Pinpoint the cell where the given text exists, returning its [x, y] midpoint coordinate. 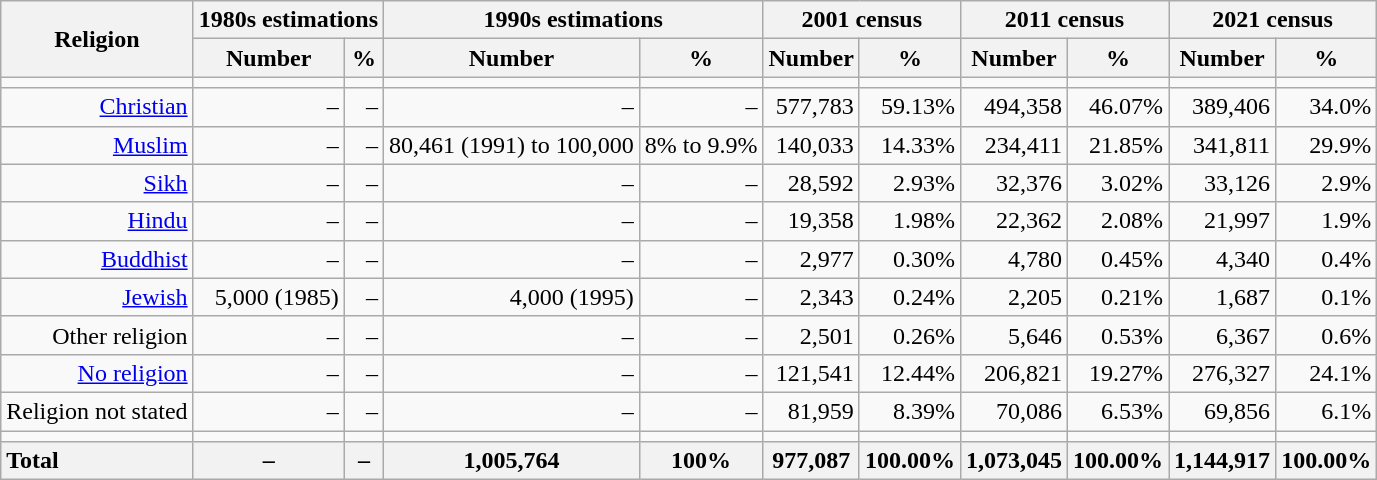
2,205 [1014, 297]
2,977 [811, 259]
8% to 9.9% [701, 145]
24.1% [1326, 373]
80,461 (1991) to 100,000 [512, 145]
32,376 [1014, 183]
1,073,045 [1014, 461]
206,821 [1014, 373]
0.53% [1118, 335]
Religion not stated [97, 411]
8.39% [910, 411]
2.93% [910, 183]
2021 census [1273, 20]
Jewish [97, 297]
0.1% [1326, 297]
5,646 [1014, 335]
28,592 [811, 183]
33,126 [1222, 183]
Hindu [97, 221]
Muslim [97, 145]
19,358 [811, 221]
Buddhist [97, 259]
59.13% [910, 107]
1.9% [1326, 221]
2.08% [1118, 221]
0.21% [1118, 297]
No religion [97, 373]
19.27% [1118, 373]
140,033 [811, 145]
Total [97, 461]
494,358 [1014, 107]
121,541 [811, 373]
69,856 [1222, 411]
2.9% [1326, 183]
276,327 [1222, 373]
Sikh [97, 183]
5,000 (1985) [268, 297]
0.4% [1326, 259]
1980s estimations [288, 20]
14.33% [910, 145]
1,687 [1222, 297]
21,997 [1222, 221]
0.26% [910, 335]
70,086 [1014, 411]
0.30% [910, 259]
4,340 [1222, 259]
234,411 [1014, 145]
6.53% [1118, 411]
12.44% [910, 373]
100% [701, 461]
0.45% [1118, 259]
Other religion [97, 335]
6.1% [1326, 411]
0.6% [1326, 335]
4,780 [1014, 259]
0.24% [910, 297]
4,000 (1995) [512, 297]
341,811 [1222, 145]
2,501 [811, 335]
Christian [97, 107]
389,406 [1222, 107]
22,362 [1014, 221]
34.0% [1326, 107]
29.9% [1326, 145]
1,005,764 [512, 461]
81,959 [811, 411]
3.02% [1118, 183]
46.07% [1118, 107]
Religion [97, 39]
2011 census [1064, 20]
1.98% [910, 221]
2001 census [862, 20]
21.85% [1118, 145]
577,783 [811, 107]
2,343 [811, 297]
1,144,917 [1222, 461]
6,367 [1222, 335]
1990s estimations [574, 20]
977,087 [811, 461]
